Scan for the cell matching the given text and deliver its [x, y] coordinate at center. 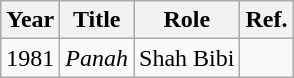
Ref. [266, 20]
Panah [97, 58]
Year [30, 20]
1981 [30, 58]
Role [187, 20]
Shah Bibi [187, 58]
Title [97, 20]
